Detect which cell encompasses the target text, then output its [X, Y] center coordinate. 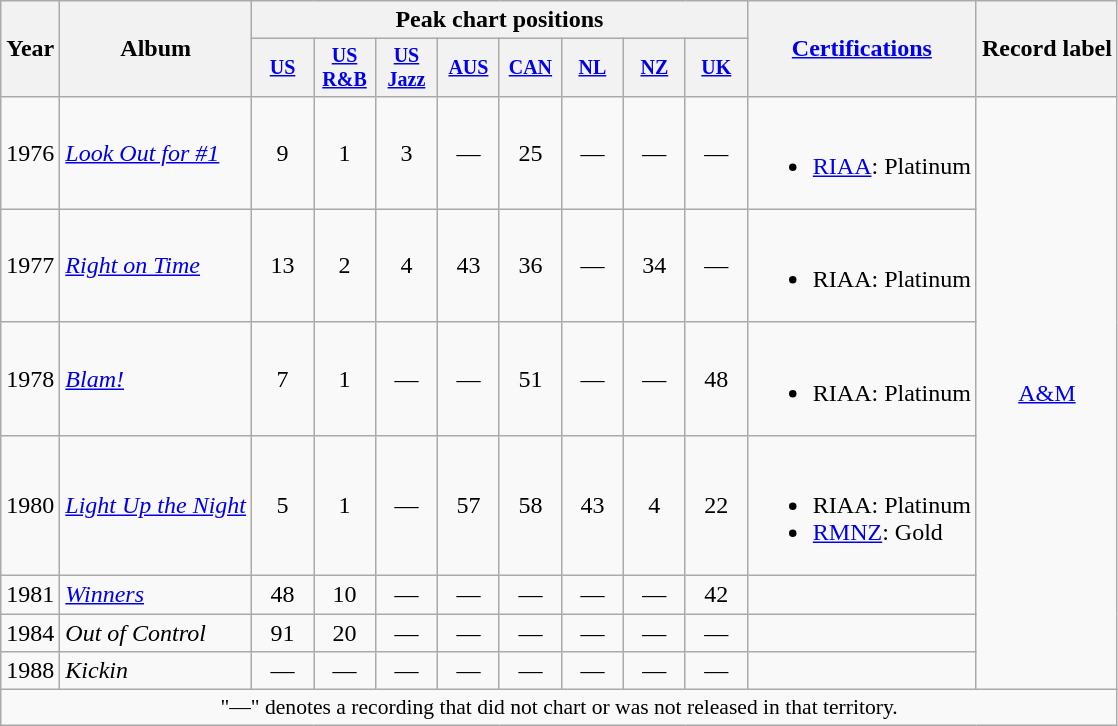
34 [654, 266]
Record label [1046, 49]
20 [345, 633]
1977 [30, 266]
Peak chart positions [500, 20]
CAN [530, 68]
Out of Control [156, 633]
51 [530, 378]
13 [283, 266]
RIAA: PlatinumRMNZ: Gold [862, 505]
1976 [30, 152]
1978 [30, 378]
58 [530, 505]
Look Out for #1 [156, 152]
1988 [30, 671]
91 [283, 633]
9 [283, 152]
Right on Time [156, 266]
1980 [30, 505]
AUS [468, 68]
"—" denotes a recording that did not chart or was not released in that territory. [560, 708]
A&M [1046, 392]
Album [156, 49]
Light Up the Night [156, 505]
57 [468, 505]
Blam! [156, 378]
Kickin [156, 671]
NZ [654, 68]
NL [592, 68]
25 [530, 152]
Winners [156, 595]
3 [406, 152]
22 [716, 505]
10 [345, 595]
US [283, 68]
1981 [30, 595]
1984 [30, 633]
UK [716, 68]
42 [716, 595]
5 [283, 505]
USR&B [345, 68]
36 [530, 266]
USJazz [406, 68]
7 [283, 378]
Certifications [862, 49]
Year [30, 49]
2 [345, 266]
